Pinpoint the cell where the given text exists, returning its (x, y) midpoint coordinate. 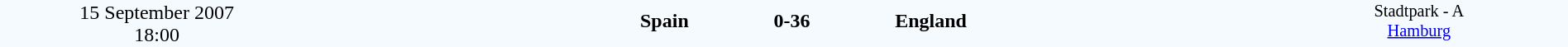
0-36 (791, 21)
Spain (501, 21)
15 September 200718:00 (157, 23)
England (1082, 21)
Stadtpark - A Hamburg (1419, 23)
